Return [X, Y] of the center of cell containing provided text 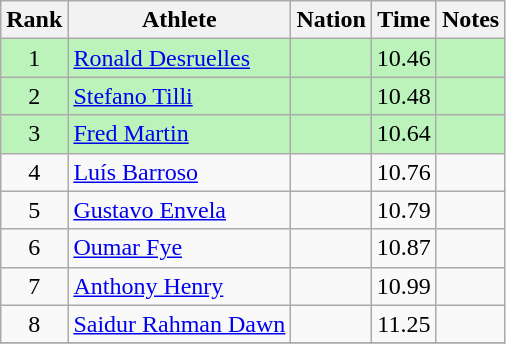
Notes [470, 20]
10.79 [404, 210]
10.99 [404, 286]
10.48 [404, 96]
Nation [331, 20]
Athlete [180, 20]
Gustavo Envela [180, 210]
2 [34, 96]
10.76 [404, 172]
11.25 [404, 324]
10.46 [404, 58]
8 [34, 324]
Fred Martin [180, 134]
Anthony Henry [180, 286]
10.64 [404, 134]
7 [34, 286]
Stefano Tilli [180, 96]
Time [404, 20]
Oumar Fye [180, 248]
Ronald Desruelles [180, 58]
3 [34, 134]
4 [34, 172]
Rank [34, 20]
Luís Barroso [180, 172]
10.87 [404, 248]
Saidur Rahman Dawn [180, 324]
5 [34, 210]
1 [34, 58]
6 [34, 248]
